Identify which cell holds the provided text, then report its [x, y] central coordinate. 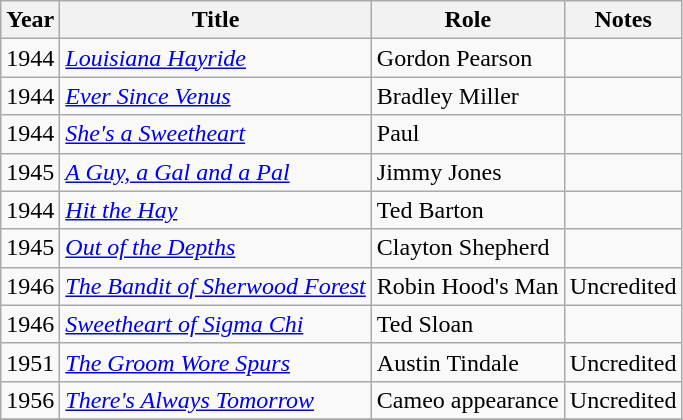
Paul [468, 134]
Louisiana Hayride [216, 58]
Gordon Pearson [468, 58]
Hit the Hay [216, 210]
Sweetheart of Sigma Chi [216, 324]
She's a Sweetheart [216, 134]
Cameo appearance [468, 400]
Ted Sloan [468, 324]
Bradley Miller [468, 96]
Austin Tindale [468, 362]
Year [30, 20]
1951 [30, 362]
The Groom Wore Spurs [216, 362]
There's Always Tomorrow [216, 400]
Out of the Depths [216, 248]
Clayton Shepherd [468, 248]
Notes [623, 20]
Title [216, 20]
Ted Barton [468, 210]
Ever Since Venus [216, 96]
Role [468, 20]
A Guy, a Gal and a Pal [216, 172]
Robin Hood's Man [468, 286]
1956 [30, 400]
The Bandit of Sherwood Forest [216, 286]
Jimmy Jones [468, 172]
